Search for the cell housing the specified text and yield its [x, y] center coordinate. 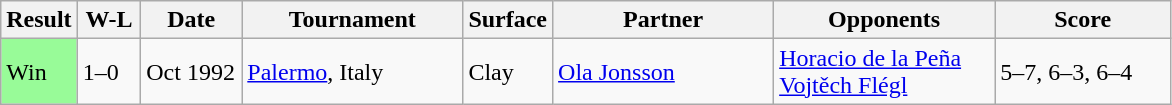
Score [1083, 20]
5–7, 6–3, 6–4 [1083, 72]
Tournament [352, 20]
Horacio de la Peña Vojtěch Flégl [884, 72]
W-L [109, 20]
Partner [664, 20]
Clay [508, 72]
Surface [508, 20]
Ola Jonsson [664, 72]
Oct 1992 [192, 72]
Palermo, Italy [352, 72]
1–0 [109, 72]
Win [39, 72]
Result [39, 20]
Date [192, 20]
Opponents [884, 20]
